Return [X, Y] of the center of cell containing provided text 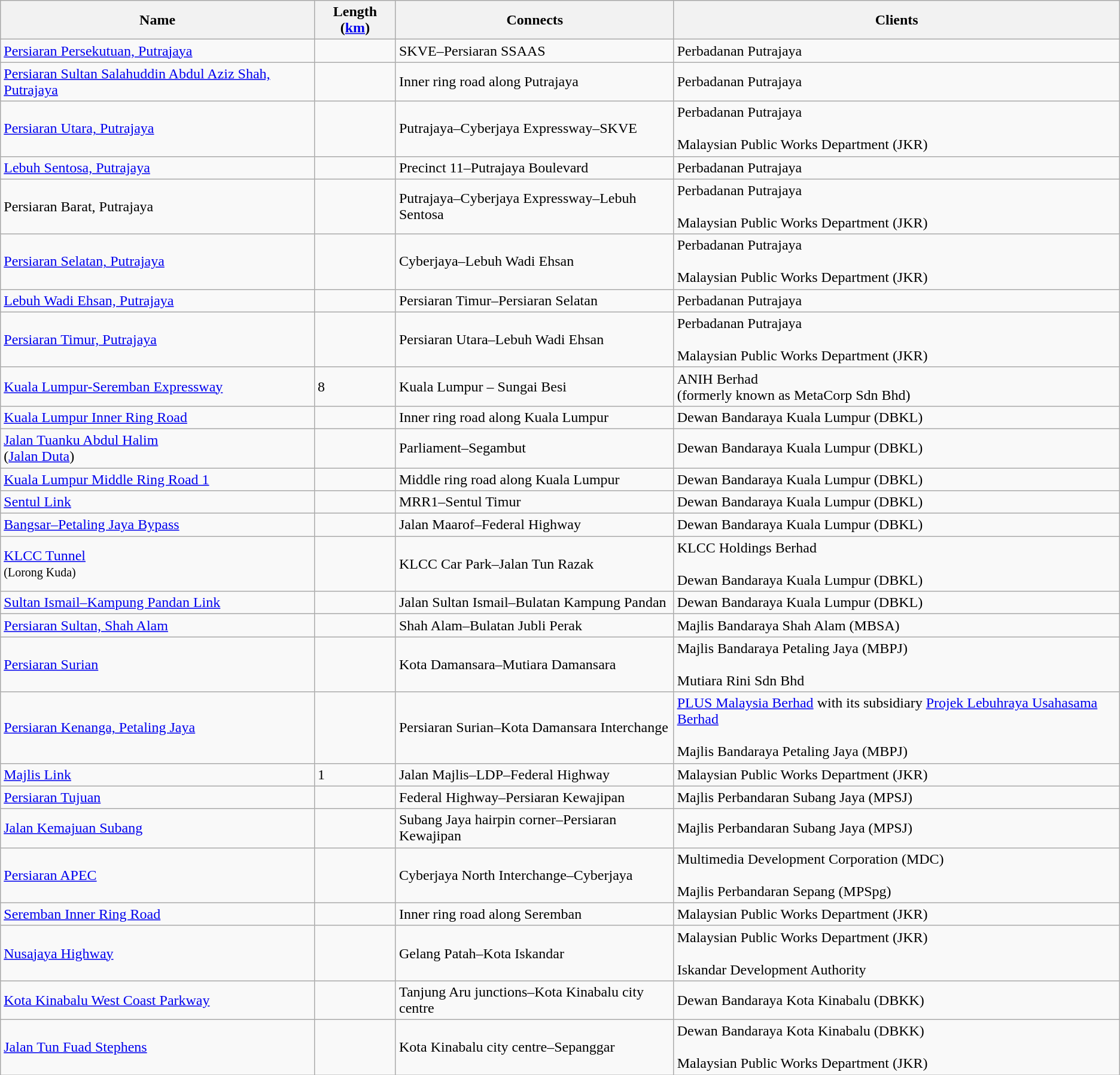
Persiaran Sultan Salahuddin Abdul Aziz Shah, Putrajaya [158, 81]
Federal Highway–Persiaran Kewajipan [535, 797]
Lebuh Wadi Ehsan, Putrajaya [158, 300]
Sentul Link [158, 502]
Majlis Link [158, 775]
Length (km) [355, 20]
Jalan Majlis–LDP–Federal Highway [535, 775]
Persiaran Kenanga, Petaling Jaya [158, 728]
Tanjung Aru junctions–Kota Kinabalu city centre [535, 1000]
Persiaran Surian–Kota Damansara Interchange [535, 728]
Cyberjaya North Interchange–Cyberjaya [535, 875]
Name [158, 20]
Jalan Kemajuan Subang [158, 828]
8 [355, 387]
Kuala Lumpur Inner Ring Road [158, 417]
Persiaran Timur, Putrajaya [158, 339]
Inner ring road along Putrajaya [535, 81]
ANIH Berhad(formerly known as MetaCorp Sdn Bhd) [896, 387]
Persiaran Persekutuan, Putrajaya [158, 51]
SKVE–Persiaran SSAAS [535, 51]
Dewan Bandaraya Kota Kinabalu (DBKK)Malaysian Public Works Department (JKR) [896, 1047]
Malaysian Public Works Department (JKR)Iskandar Development Authority [896, 953]
Kuala Lumpur Middle Ring Road 1 [158, 479]
KLCC Tunnel(Lorong Kuda) [158, 564]
Middle ring road along Kuala Lumpur [535, 479]
Jalan Maarof–Federal Highway [535, 525]
Jalan Tuanku Abdul Halim(Jalan Duta) [158, 448]
Majlis Bandaraya Shah Alam (MBSA) [896, 625]
Persiaran Tujuan [158, 797]
Sultan Ismail–Kampung Pandan Link [158, 603]
PLUS Malaysia Berhad with its subsidiary Projek Lebuhraya Usahasama BerhadMajlis Bandaraya Petaling Jaya (MBPJ) [896, 728]
Shah Alam–Bulatan Jubli Perak [535, 625]
Parliament–Segambut [535, 448]
Connects [535, 20]
Inner ring road along Seremban [535, 914]
KLCC Car Park–Jalan Tun Razak [535, 564]
Seremban Inner Ring Road [158, 914]
Multimedia Development Corporation (MDC)Majlis Perbandaran Sepang (MPSpg) [896, 875]
Kota Damansara–Mutiara Damansara [535, 664]
Nusajaya Highway [158, 953]
Persiaran Utara, Putrajaya [158, 129]
Persiaran Timur–Persiaran Selatan [535, 300]
Putrajaya–Cyberjaya Expressway–Lebuh Sentosa [535, 207]
Persiaran Barat, Putrajaya [158, 207]
Kota Kinabalu West Coast Parkway [158, 1000]
Kuala Lumpur – Sungai Besi [535, 387]
Jalan Sultan Ismail–Bulatan Kampung Pandan [535, 603]
Persiaran APEC [158, 875]
Gelang Patah–Kota Iskandar [535, 953]
Clients [896, 20]
Kota Kinabalu city centre–Sepanggar [535, 1047]
Persiaran Sultan, Shah Alam [158, 625]
Dewan Bandaraya Kota Kinabalu (DBKK) [896, 1000]
MRR1–Sentul Timur [535, 502]
Jalan Tun Fuad Stephens [158, 1047]
Kuala Lumpur-Seremban Expressway [158, 387]
Subang Jaya hairpin corner–Persiaran Kewajipan [535, 828]
Bangsar–Petaling Jaya Bypass [158, 525]
1 [355, 775]
Lebuh Sentosa, Putrajaya [158, 168]
Persiaran Selatan, Putrajaya [158, 262]
Majlis Bandaraya Petaling Jaya (MBPJ)Mutiara Rini Sdn Bhd [896, 664]
Cyberjaya–Lebuh Wadi Ehsan [535, 262]
Persiaran Surian [158, 664]
Inner ring road along Kuala Lumpur [535, 417]
Precinct 11–Putrajaya Boulevard [535, 168]
KLCC Holdings BerhadDewan Bandaraya Kuala Lumpur (DBKL) [896, 564]
Putrajaya–Cyberjaya Expressway–SKVE [535, 129]
Persiaran Utara–Lebuh Wadi Ehsan [535, 339]
